Return the (x, y) coordinate for the center point of the cell that contains the specified text.  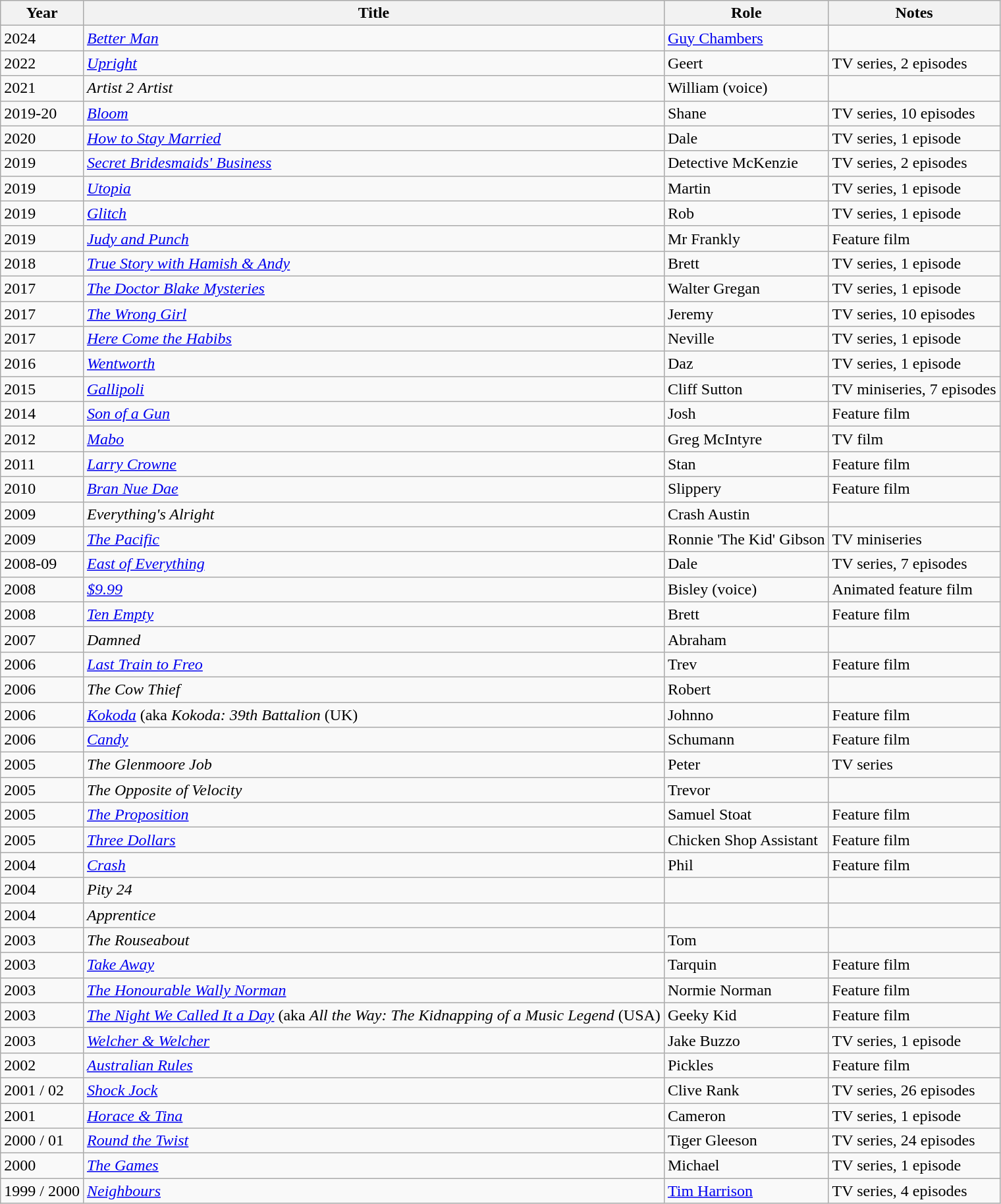
Geeky Kid (746, 1015)
Take Away (373, 965)
Welcher & Welcher (373, 1040)
Guy Chambers (746, 38)
Mabo (373, 439)
Damned (373, 639)
The Honourable Wally Norman (373, 990)
2000 (42, 1166)
Jeremy (746, 314)
Stan (746, 464)
Cliff Sutton (746, 389)
Larry Crowne (373, 464)
Judy and Punch (373, 238)
Gallipoli (373, 389)
Rob (746, 213)
Everything's Alright (373, 514)
Trev (746, 664)
Crash Austin (746, 514)
Animated feature film (914, 589)
1999 / 2000 (42, 1191)
Tiger Gleeson (746, 1141)
The Cow Thief (373, 689)
Josh (746, 414)
2021 (42, 88)
Detective McKenzie (746, 163)
Last Train to Freo (373, 664)
TV series, 7 episodes (914, 564)
The Wrong Girl (373, 314)
True Story with Hamish & Andy (373, 263)
The Night We Called It a Day (aka All the Way: The Kidnapping of a Music Legend (USA) (373, 1015)
2001 / 02 (42, 1090)
Shane (746, 113)
Upright (373, 63)
Pity 24 (373, 890)
Australian Rules (373, 1065)
East of Everything (373, 564)
Ronnie 'The Kid' Gibson (746, 539)
TV series, 4 episodes (914, 1191)
Tim Harrison (746, 1191)
Mr Frankly (746, 238)
$9.99 (373, 589)
Greg McIntyre (746, 439)
TV miniseries, 7 episodes (914, 389)
TV series (914, 765)
Kokoda (aka Kokoda: 39th Battalion (UK) (373, 714)
Better Man (373, 38)
2012 (42, 439)
Martin (746, 188)
Samuel Stoat (746, 815)
Glitch (373, 213)
The Games (373, 1166)
Trevor (746, 790)
TV series, 24 episodes (914, 1141)
Ten Empty (373, 614)
2015 (42, 389)
2018 (42, 263)
2020 (42, 138)
Candy (373, 740)
Tom (746, 940)
2024 (42, 38)
Jake Buzzo (746, 1040)
Geert (746, 63)
Bisley (voice) (746, 589)
Daz (746, 364)
TV film (914, 439)
Clive Rank (746, 1090)
2008-09 (42, 564)
Title (373, 13)
Johnno (746, 714)
How to Stay Married (373, 138)
Normie Norman (746, 990)
2001 (42, 1116)
Michael (746, 1166)
Round the Twist (373, 1141)
Tarquin (746, 965)
Year (42, 13)
Horace & Tina (373, 1116)
TV series, 26 episodes (914, 1090)
Bloom (373, 113)
2010 (42, 489)
Artist 2 Artist (373, 88)
2022 (42, 63)
Bran Nue Dae (373, 489)
The Opposite of Velocity (373, 790)
2014 (42, 414)
The Proposition (373, 815)
2007 (42, 639)
Apprentice (373, 915)
Peter (746, 765)
Robert (746, 689)
Pickles (746, 1065)
William (voice) (746, 88)
Chicken Shop Assistant (746, 840)
Wentworth (373, 364)
The Pacific (373, 539)
2019-20 (42, 113)
Son of a Gun (373, 414)
Neighbours (373, 1191)
2002 (42, 1065)
Shock Jock (373, 1090)
Here Come the Habibs (373, 339)
Utopia (373, 188)
Cameron (746, 1116)
Notes (914, 13)
Neville (746, 339)
2011 (42, 464)
2016 (42, 364)
Slippery (746, 489)
Schumann (746, 740)
Role (746, 13)
Secret Bridesmaids' Business (373, 163)
Abraham (746, 639)
Three Dollars (373, 840)
Walter Gregan (746, 288)
Crash (373, 865)
Phil (746, 865)
TV miniseries (914, 539)
The Glenmoore Job (373, 765)
The Rouseabout (373, 940)
2000 / 01 (42, 1141)
The Doctor Blake Mysteries (373, 288)
